For the text-containing cell, return its midpoint in [X, Y] coordinate format. 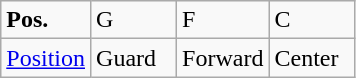
Pos. [46, 20]
Center [312, 58]
F [223, 20]
Guard [134, 58]
G [134, 20]
C [312, 20]
Forward [223, 58]
Position [46, 58]
